Capture the cell that displays the provided text and extract its [x, y] central coordinate. 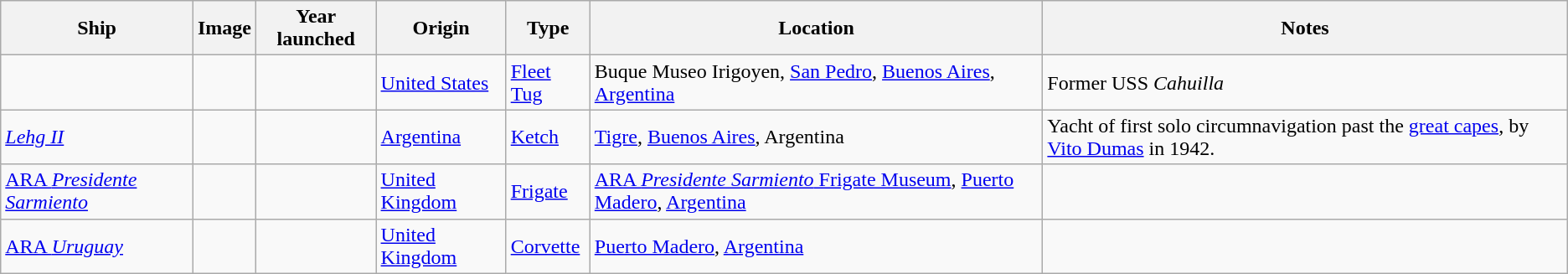
Buque Museo Irigoyen, San Pedro, Buenos Aires, Argentina [816, 82]
ARA Presidente Sarmiento [97, 191]
ARA Uruguay [97, 246]
Image [224, 28]
Fleet Tug [548, 82]
Ship [97, 28]
Lehg II [97, 137]
Origin [441, 28]
ARA Presidente Sarmiento Frigate Museum, Puerto Madero, Argentina [816, 191]
Puerto Madero, Argentina [816, 246]
Former USS Cahuilla [1305, 82]
Yacht of first solo circumnavigation past the great capes, by Vito Dumas in 1942. [1305, 137]
Argentina [441, 137]
Notes [1305, 28]
Ketch [548, 137]
Corvette [548, 246]
Year launched [317, 28]
Type [548, 28]
United States [441, 82]
Location [816, 28]
Tigre, Buenos Aires, Argentina [816, 137]
Frigate [548, 191]
